From the cell containing the given text, extract its center point as (x, y) coordinate. 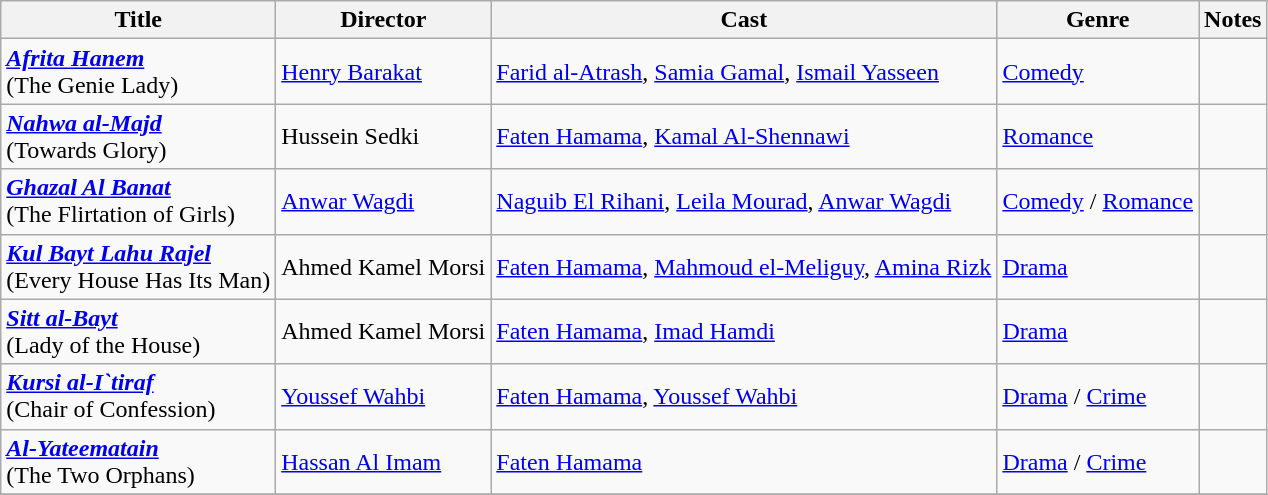
Faten Hamama, Kamal Al-Shennawi (744, 136)
Faten Hamama (744, 462)
Romance (1098, 136)
Al-Yateematain(The Two Orphans) (138, 462)
Kul Bayt Lahu Rajel(Every House Has Its Man) (138, 266)
Genre (1098, 20)
Youssef Wahbi (384, 396)
Notes (1233, 20)
Nahwa al-Majd(Towards Glory) (138, 136)
Hassan Al Imam (384, 462)
Faten Hamama, Youssef Wahbi (744, 396)
Sitt al-Bayt(Lady of the House) (138, 332)
Faten Hamama, Mahmoud el-Meliguy, Amina Rizk (744, 266)
Hussein Sedki (384, 136)
Kursi al-I`tiraf(Chair of Confession) (138, 396)
Director (384, 20)
Cast (744, 20)
Naguib El Rihani, Leila Mourad, Anwar Wagdi (744, 202)
Faten Hamama, Imad Hamdi (744, 332)
Farid al-Atrash, Samia Gamal, Ismail Yasseen (744, 72)
Henry Barakat (384, 72)
Anwar Wagdi (384, 202)
Ghazal Al Banat(The Flirtation of Girls) (138, 202)
Comedy / Romance (1098, 202)
Comedy (1098, 72)
Title (138, 20)
Afrita Hanem(The Genie Lady) (138, 72)
